Locate the cell with the specified text and output its [X, Y] center coordinate. 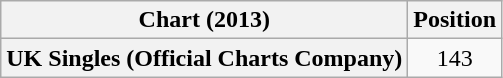
Chart (2013) [204, 20]
143 [455, 58]
UK Singles (Official Charts Company) [204, 58]
Position [455, 20]
